From the cell containing the given text, extract its center point as [x, y] coordinate. 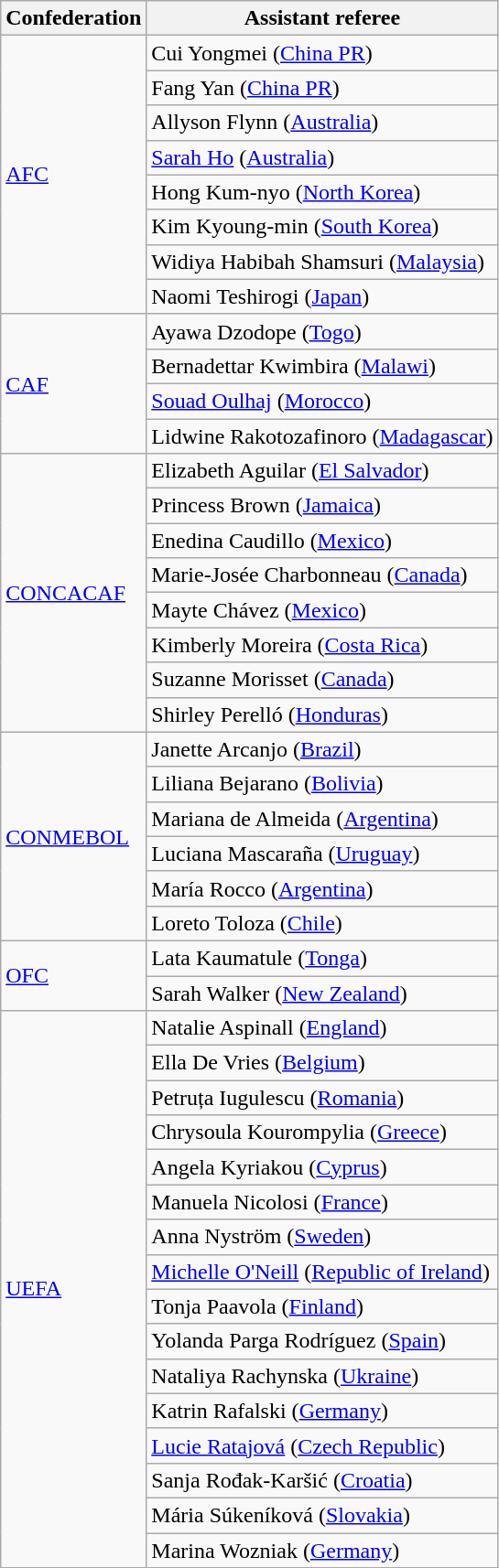
Assistant referee [322, 18]
Sarah Walker (New Zealand) [322, 993]
Hong Kum-nyo (North Korea) [322, 192]
Lata Kaumatule (Tonga) [322, 958]
UEFA [73, 1290]
Liliana Bejarano (Bolivia) [322, 784]
Natalie Aspinall (England) [322, 1028]
Marie-Josée Charbonneau (Canada) [322, 575]
OFC [73, 975]
Tonja Paavola (Finland) [322, 1306]
Ella De Vries (Belgium) [322, 1063]
Souad Oulhaj (Morocco) [322, 401]
Ayawa Dzodope (Togo) [322, 331]
CAF [73, 383]
Loreto Toloza (Chile) [322, 923]
Luciana Mascaraña (Uruguay) [322, 854]
Fang Yan (China PR) [322, 88]
Yolanda Parga Rodríguez (Spain) [322, 1341]
Anna Nyström (Sweden) [322, 1237]
Angela Kyriakou (Cyprus) [322, 1167]
Michelle O'Neill (Republic of Ireland) [322, 1272]
Enedina Caudillo (Mexico) [322, 541]
Manuela Nicolosi (France) [322, 1202]
Elizabeth Aguilar (El Salvador) [322, 471]
Shirley Perelló (Honduras) [322, 714]
Suzanne Morisset (Canada) [322, 680]
Mayte Chávez (Mexico) [322, 610]
Chrysoula Kourompylia (Greece) [322, 1133]
Marina Wozniak (Germany) [322, 1551]
María Rocco (Argentina) [322, 888]
Mária Súkeníková (Slovakia) [322, 1515]
Kim Kyoung-min (South Korea) [322, 227]
CONCACAF [73, 593]
Allyson Flynn (Australia) [322, 123]
Sarah Ho (Australia) [322, 157]
Katrin Rafalski (Germany) [322, 1411]
Petruța Iugulescu (Romania) [322, 1098]
Sanja Rođak-Karšić (Croatia) [322, 1480]
CONMEBOL [73, 836]
Bernadettar Kwimbira (Malawi) [322, 366]
Naomi Teshirogi (Japan) [322, 296]
Princess Brown (Jamaica) [322, 506]
Janette Arcanjo (Brazil) [322, 749]
Nataliya Rachynska (Ukraine) [322, 1376]
Mariana de Almeida (Argentina) [322, 819]
Widiya Habibah Shamsuri (Malaysia) [322, 262]
Kimberly Moreira (Costa Rica) [322, 645]
AFC [73, 175]
Cui Yongmei (China PR) [322, 53]
Lidwine Rakotozafinoro (Madagascar) [322, 436]
Lucie Ratajová (Czech Republic) [322, 1445]
Confederation [73, 18]
